For the text-containing cell, return its midpoint in [X, Y] coordinate format. 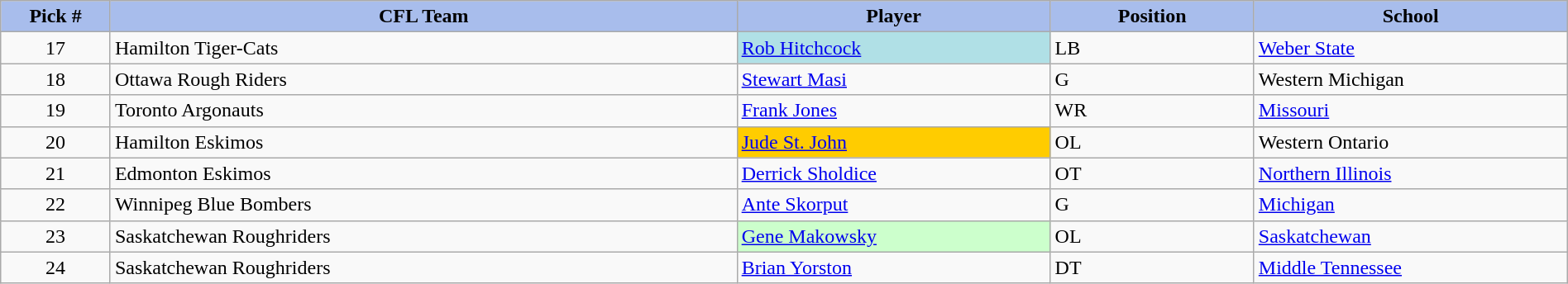
Jude St. John [893, 142]
Saskatchewan [1411, 236]
20 [56, 142]
Brian Yorston [893, 267]
Winnipeg Blue Bombers [423, 205]
Western Ontario [1411, 142]
Edmonton Eskimos [423, 173]
Toronto Argonauts [423, 111]
Northern Illinois [1411, 173]
OT [1152, 173]
Pick # [56, 17]
Weber State [1411, 48]
Middle Tennessee [1411, 267]
School [1411, 17]
Player [893, 17]
DT [1152, 267]
17 [56, 48]
21 [56, 173]
19 [56, 111]
Stewart Masi [893, 79]
Gene Makowsky [893, 236]
18 [56, 79]
22 [56, 205]
Michigan [1411, 205]
Ante Skorput [893, 205]
Frank Jones [893, 111]
Derrick Sholdice [893, 173]
Ottawa Rough Riders [423, 79]
Missouri [1411, 111]
LB [1152, 48]
WR [1152, 111]
Hamilton Tiger-Cats [423, 48]
24 [56, 267]
Western Michigan [1411, 79]
Rob Hitchcock [893, 48]
Hamilton Eskimos [423, 142]
Position [1152, 17]
23 [56, 236]
CFL Team [423, 17]
